Locate the cell with the specified text and output its [x, y] center coordinate. 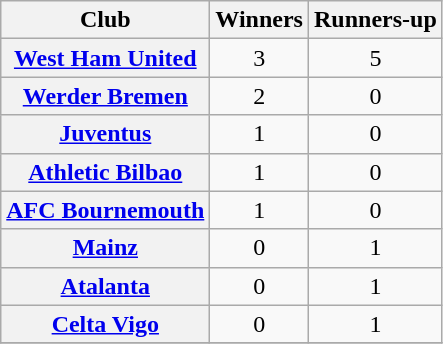
Winners [260, 20]
West Ham United [106, 58]
Celta Vigo [106, 324]
5 [375, 58]
3 [260, 58]
Atalanta [106, 286]
AFC Bournemouth [106, 210]
Werder Bremen [106, 96]
Runners-up [375, 20]
Juventus [106, 134]
Club [106, 20]
2 [260, 96]
Mainz [106, 248]
Athletic Bilbao [106, 172]
